Scan for the cell matching the given text and deliver its [x, y] coordinate at center. 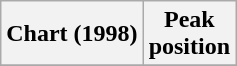
Chart (1998) [72, 34]
Peakposition [189, 34]
